Capture the cell that displays the provided text and extract its [x, y] central coordinate. 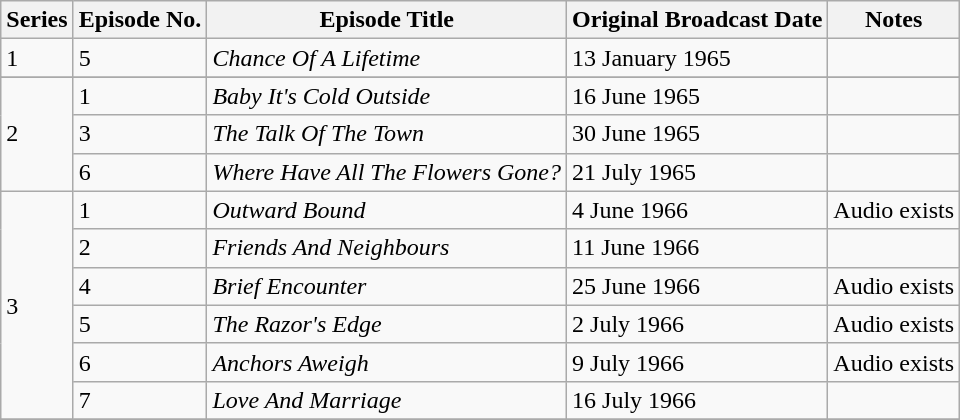
16 June 1965 [698, 96]
Friends And Neighbours [387, 248]
21 July 1965 [698, 172]
Original Broadcast Date [698, 20]
13 January 1965 [698, 58]
30 June 1965 [698, 134]
7 [140, 400]
The Talk Of The Town [387, 134]
Chance Of A Lifetime [387, 58]
4 [140, 286]
Love And Marriage [387, 400]
Outward Bound [387, 210]
Where Have All The Flowers Gone? [387, 172]
Notes [894, 20]
Episode No. [140, 20]
25 June 1966 [698, 286]
4 June 1966 [698, 210]
16 July 1966 [698, 400]
Episode Title [387, 20]
Anchors Aweigh [387, 362]
Brief Encounter [387, 286]
2 July 1966 [698, 324]
The Razor's Edge [387, 324]
Series [37, 20]
Baby It's Cold Outside [387, 96]
11 June 1966 [698, 248]
9 July 1966 [698, 362]
